From the cell containing the given text, extract its center point as (x, y) coordinate. 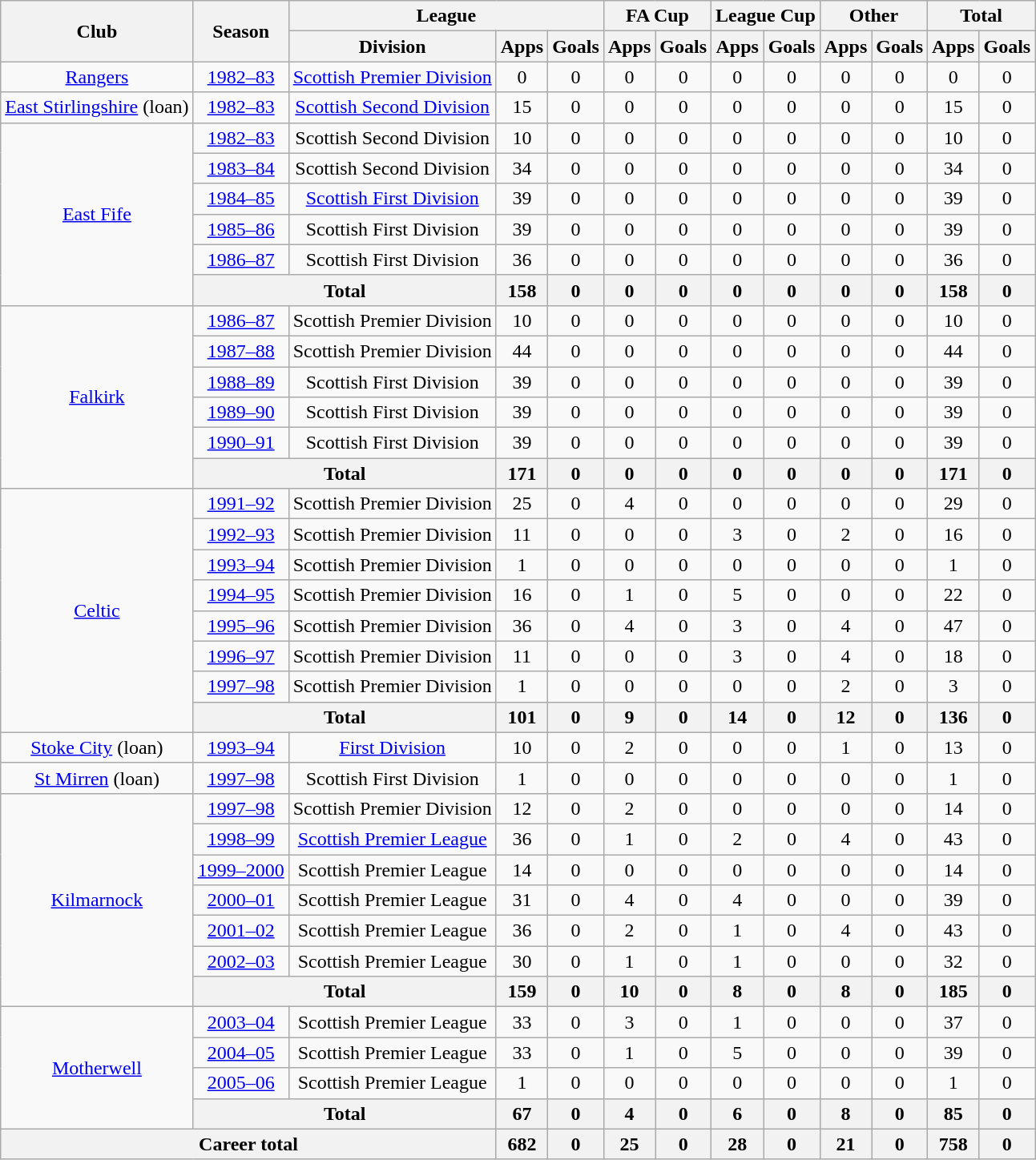
136 (953, 717)
159 (522, 992)
Rangers (97, 77)
758 (953, 1144)
1987–88 (240, 351)
1996–97 (240, 656)
13 (953, 747)
2000–01 (240, 900)
1984–85 (240, 199)
Career total (248, 1144)
Motherwell (97, 1068)
682 (522, 1144)
85 (953, 1114)
East Stirlingshire (loan) (97, 107)
1994–95 (240, 595)
47 (953, 626)
2002–03 (240, 961)
Club (97, 31)
First Division (393, 747)
2001–02 (240, 931)
Kilmarnock (97, 900)
67 (522, 1114)
29 (953, 504)
FA Cup (657, 16)
37 (953, 1022)
1989–90 (240, 413)
1988–89 (240, 382)
21 (845, 1144)
East Fife (97, 214)
Falkirk (97, 397)
1990–91 (240, 443)
1995–96 (240, 626)
1985–86 (240, 229)
League (445, 16)
30 (522, 961)
1991–92 (240, 504)
9 (629, 717)
Season (240, 31)
32 (953, 961)
1983–84 (240, 168)
1998–99 (240, 839)
28 (737, 1144)
1999–2000 (240, 869)
Celtic (97, 610)
St Mirren (loan) (97, 778)
31 (522, 900)
185 (953, 992)
18 (953, 656)
2004–05 (240, 1053)
6 (737, 1114)
2005–06 (240, 1083)
Other (873, 16)
101 (522, 717)
2003–04 (240, 1022)
League Cup (766, 16)
1992–93 (240, 534)
22 (953, 595)
Stoke City (loan) (97, 747)
Division (393, 46)
